Search for the cell housing the specified text and yield its [x, y] center coordinate. 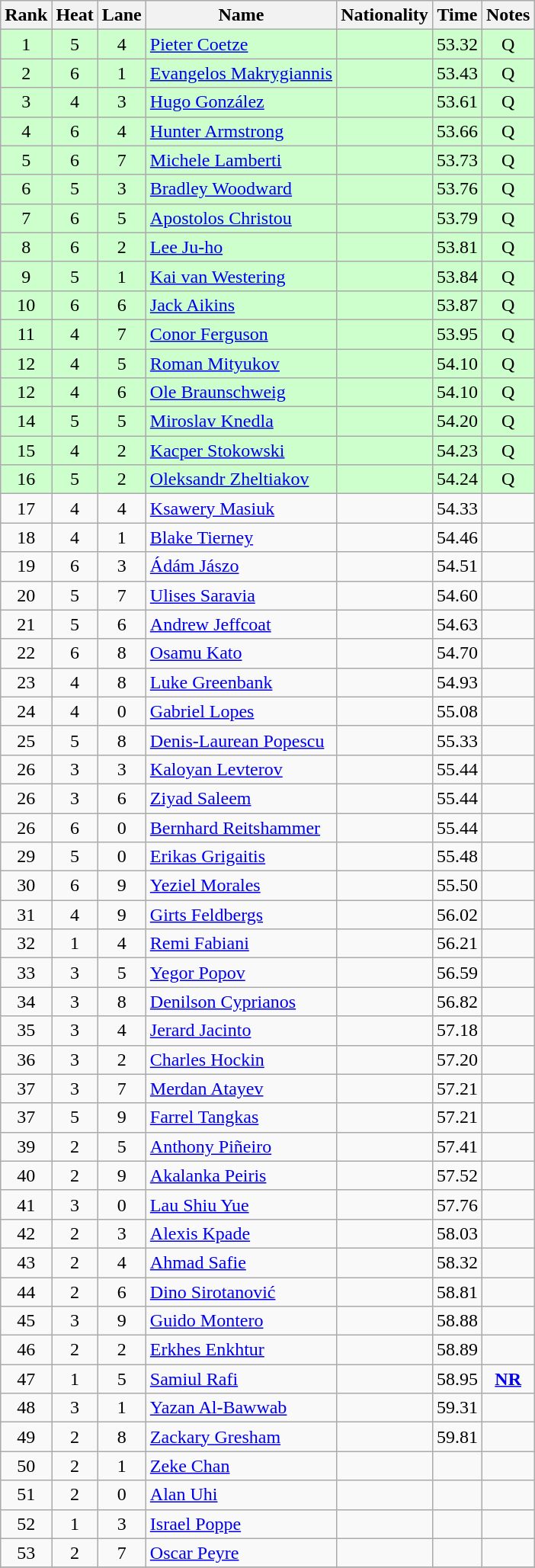
29 [26, 857]
57.20 [457, 1060]
Blake Tierney [241, 537]
Charles Hockin [241, 1060]
56.82 [457, 1002]
54.23 [457, 451]
44 [26, 1292]
36 [26, 1060]
58.32 [457, 1262]
Bradley Woodward [241, 189]
59.31 [457, 1408]
53.61 [457, 102]
Ziyad Saleem [241, 798]
Gabriel Lopes [241, 711]
Ksawery Masiuk [241, 508]
53.87 [457, 305]
Anthony Piñeiro [241, 1146]
16 [26, 479]
59.81 [457, 1437]
Samiul Rafi [241, 1379]
53.73 [457, 160]
Apostolos Christou [241, 218]
56.59 [457, 973]
Conor Ferguson [241, 334]
53 [26, 1553]
Lau Shiu Yue [241, 1204]
53.76 [457, 189]
43 [26, 1262]
Oscar Peyre [241, 1553]
32 [26, 944]
Erkhes Enkhtur [241, 1350]
Yegor Popov [241, 973]
Ulises Saravia [241, 595]
57.76 [457, 1204]
58.89 [457, 1350]
45 [26, 1321]
54.46 [457, 537]
57.52 [457, 1175]
51 [26, 1495]
35 [26, 1031]
22 [26, 653]
18 [26, 537]
Erikas Grigaitis [241, 857]
53.66 [457, 131]
Lee Ju-ho [241, 247]
Yazan Al-Bawwab [241, 1408]
NR [508, 1379]
54.70 [457, 653]
Lane [122, 15]
54.63 [457, 624]
Merdan Atayev [241, 1089]
21 [26, 624]
Denilson Cyprianos [241, 1002]
39 [26, 1146]
55.50 [457, 886]
15 [26, 451]
17 [26, 508]
58.88 [457, 1321]
53.79 [457, 218]
58.81 [457, 1292]
30 [26, 886]
Guido Montero [241, 1321]
52 [26, 1524]
47 [26, 1379]
53.32 [457, 44]
Kaloyan Levterov [241, 769]
53.84 [457, 276]
56.21 [457, 944]
Bernhard Reitshammer [241, 827]
54.24 [457, 479]
Notes [508, 15]
Dino Sirotanović [241, 1292]
Denis-Laurean Popescu [241, 740]
11 [26, 334]
Time [457, 15]
48 [26, 1408]
57.18 [457, 1031]
49 [26, 1437]
Jerard Jacinto [241, 1031]
56.02 [457, 915]
58.95 [457, 1379]
Ole Braunschweig [241, 393]
Pieter Coetze [241, 44]
Heat [75, 15]
Miroslav Knedla [241, 422]
57.41 [457, 1146]
Luke Greenbank [241, 682]
Nationality [385, 15]
53.95 [457, 334]
Oleksandr Zheltiakov [241, 479]
54.33 [457, 508]
Ahmad Safie [241, 1262]
54.93 [457, 682]
Alan Uhi [241, 1495]
24 [26, 711]
55.48 [457, 857]
Yeziel Morales [241, 886]
55.33 [457, 740]
Zackary Gresham [241, 1437]
23 [26, 682]
Osamu Kato [241, 653]
54.51 [457, 566]
Akalanka Peiris [241, 1175]
Andrew Jeffcoat [241, 624]
54.20 [457, 422]
Farrel Tangkas [241, 1117]
42 [26, 1233]
Ádám Jászo [241, 566]
55.08 [457, 711]
10 [26, 305]
Israel Poppe [241, 1524]
53.43 [457, 73]
33 [26, 973]
Roman Mityukov [241, 364]
25 [26, 740]
40 [26, 1175]
53.81 [457, 247]
Jack Aikins [241, 305]
Michele Lamberti [241, 160]
Remi Fabiani [241, 944]
Zeke Chan [241, 1466]
46 [26, 1350]
Rank [26, 15]
Evangelos Makrygiannis [241, 73]
Kacper Stokowski [241, 451]
Girts Feldbergs [241, 915]
50 [26, 1466]
19 [26, 566]
58.03 [457, 1233]
Hugo González [241, 102]
31 [26, 915]
Alexis Kpade [241, 1233]
Kai van Westering [241, 276]
14 [26, 422]
34 [26, 1002]
Hunter Armstrong [241, 131]
Name [241, 15]
54.60 [457, 595]
41 [26, 1204]
20 [26, 595]
